Scan for the cell matching the given text and deliver its [x, y] coordinate at center. 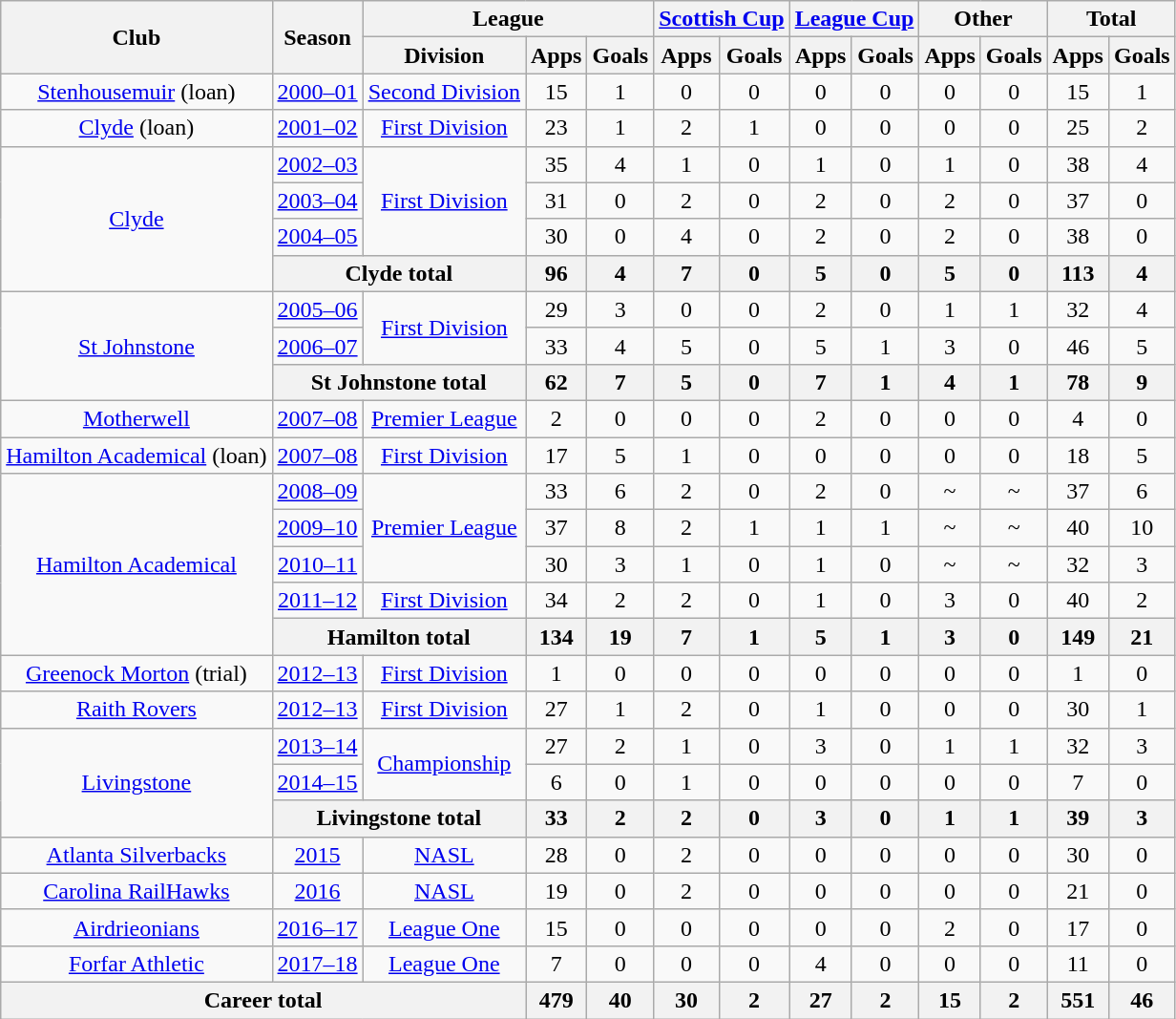
31 [556, 201]
Division [444, 55]
Total [1111, 19]
25 [1078, 128]
Stenhousemuir (loan) [136, 92]
Livingstone total [399, 818]
Hamilton Academical [136, 564]
78 [1078, 382]
Second Division [444, 92]
Motherwell [136, 418]
2004–05 [317, 237]
Airdrieonians [136, 927]
Livingstone [136, 782]
134 [556, 637]
St Johnstone [136, 346]
479 [556, 1000]
28 [556, 855]
2016–17 [317, 927]
551 [1078, 1000]
2013–14 [317, 746]
2015 [317, 855]
2008–09 [317, 492]
29 [556, 309]
23 [556, 128]
Forfar Athletic [136, 964]
2001–02 [317, 128]
11 [1078, 964]
2000–01 [317, 92]
2002–03 [317, 164]
18 [1078, 456]
62 [556, 382]
Club [136, 37]
St Johnstone total [399, 382]
Hamilton Academical (loan) [136, 456]
2017–18 [317, 964]
Other [983, 19]
League Cup [854, 19]
Hamilton total [399, 637]
39 [1078, 818]
2003–04 [317, 201]
2006–07 [317, 346]
2016 [317, 891]
2005–06 [317, 309]
Scottish Cup [722, 19]
League [508, 19]
2010–11 [317, 564]
Atlanta Silverbacks [136, 855]
Clyde [136, 219]
Raith Rovers [136, 710]
35 [556, 164]
34 [556, 601]
Season [317, 37]
2009–10 [317, 528]
149 [1078, 637]
113 [1078, 273]
Clyde total [399, 273]
10 [1142, 528]
Greenock Morton (trial) [136, 673]
96 [556, 273]
Clyde (loan) [136, 128]
Career total [263, 1000]
8 [620, 528]
9 [1142, 382]
2014–15 [317, 782]
Carolina RailHawks [136, 891]
2011–12 [317, 601]
Championship [444, 764]
